Provide the (X, Y) coordinate of the cell's center where the given text is located.  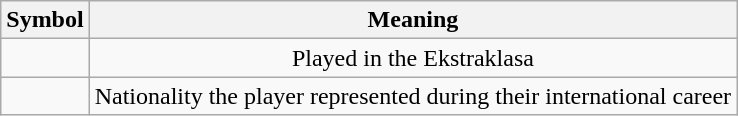
Nationality the player represented during their international career (412, 96)
Meaning (412, 20)
Symbol (45, 20)
Played in the Ekstraklasa (412, 58)
